Capture the cell that displays the provided text and extract its [X, Y] central coordinate. 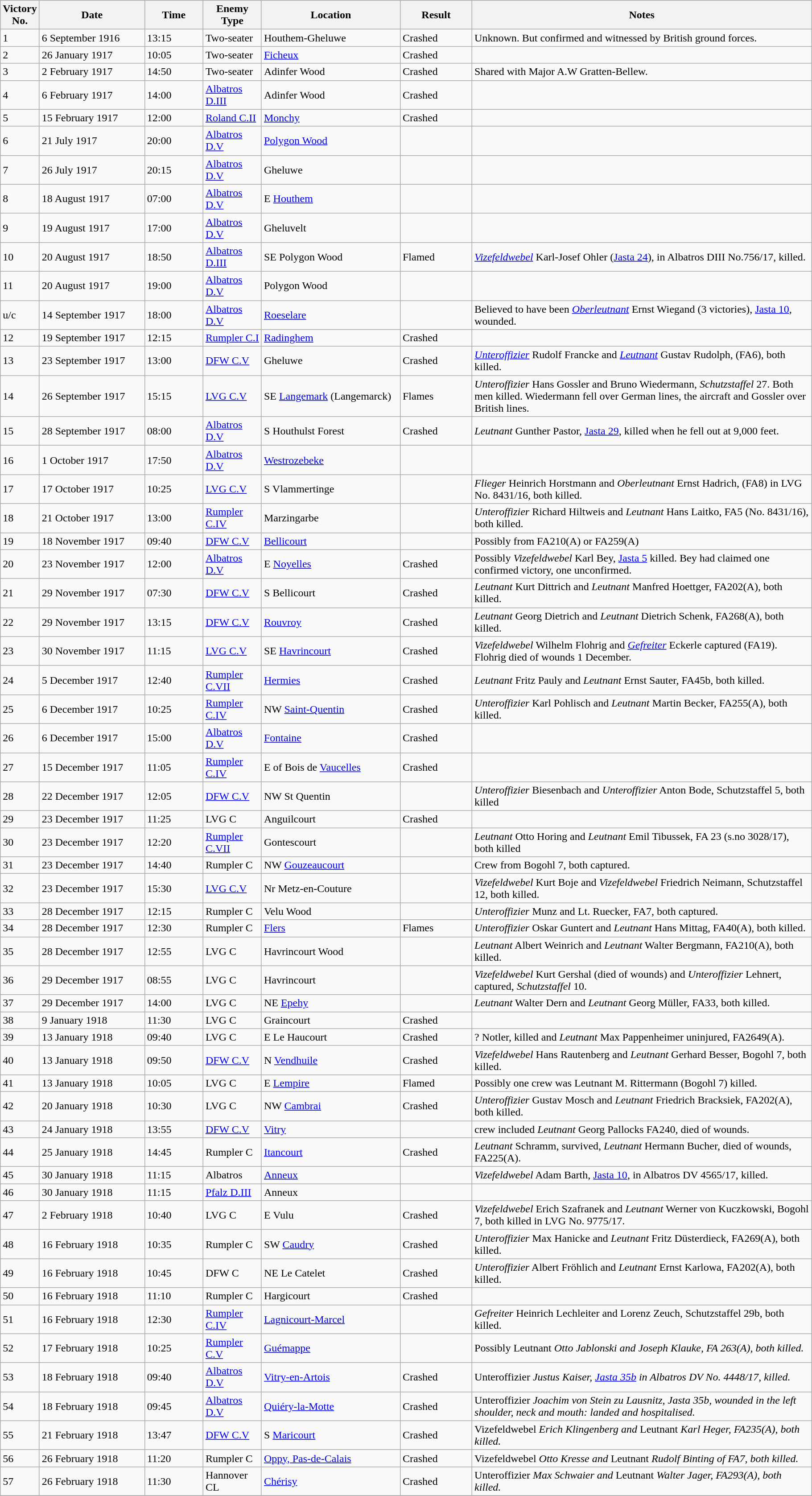
6 [20, 141]
Gheluvelt [331, 227]
S Vlammertinge [331, 489]
23 [20, 651]
Vizefeldwebel Hans Rautenberg and Leutnant Gerhard Besser, Bogohl 7, both killed. [642, 1060]
Unknown. But confirmed and witnessed by British ground forces. [642, 38]
NW Saint-Quentin [331, 709]
E Vulu [331, 1215]
Roland C.II [232, 118]
23 November 1917 [92, 564]
S Maricourt [331, 1435]
14:45 [174, 1153]
Lagnicourt-Marcel [331, 1319]
20:15 [174, 169]
Date [92, 15]
Victory No. [20, 15]
N Vendhuile [331, 1060]
14:50 [174, 72]
11:10 [174, 1296]
12:40 [174, 680]
20:00 [174, 141]
Believed to have been Oberleutnant Ernst Wiegand (3 victories), Jasta 10, wounded. [642, 315]
5 [20, 118]
7 [20, 169]
07:00 [174, 199]
Shared with Major A.W Gratten-Bellew. [642, 72]
1 [20, 38]
09:50 [174, 1060]
Hargicourt [331, 1296]
u/c [20, 315]
Possibly Leutnant Otto Jablonski and Joseph Klauke, FA 263(A), both killed. [642, 1348]
15 December 1917 [92, 767]
Monchy [331, 118]
15 [20, 431]
25 [20, 709]
Leutnant Albert Weinrich and Leutnant Walter Bergmann, FA210(A), both killed. [642, 951]
Bellicourt [331, 541]
35 [20, 951]
SE Havrincourt [331, 651]
24 [20, 680]
39 [20, 1037]
Possibly from FA210(A) or FA259(A) [642, 541]
Unteroffizier Rudolf Francke and Leutnant Gustav Rudolph, (FA6), both killed. [642, 361]
38 [20, 1020]
47 [20, 1215]
15 February 1917 [92, 118]
NW St Quentin [331, 797]
18:50 [174, 257]
Houthem-Gheluwe [331, 38]
9 [20, 227]
54 [20, 1406]
E Le Haucourt [331, 1037]
Vizefeldwebel Adam Barth, Jasta 10, in Albatros DV 4565/17, killed. [642, 1175]
19 [20, 541]
Vizefeldwebel Erich Klingenberg and Leutnant Karl Heger, FA235(A), both killed. [642, 1435]
Leutnant Fritz Pauly and Leutnant Ernst Sauter, FA45b, both killed. [642, 680]
36 [20, 980]
24 January 1918 [92, 1129]
Marzingarbe [331, 518]
Unteroffizier Max Schwaier and Leutnant Walter Jager, FA293(A), both killed. [642, 1481]
Leutnant Kurt Dittrich and Leutnant Manfred Hoettger, FA202(A), both killed. [642, 593]
48 [20, 1244]
SE Polygon Wood [331, 257]
5 December 1917 [92, 680]
Unteroffizier Oskar Guntert and Leutnant Hans Mittag, FA40(A), both killed. [642, 928]
Leutnant Gunther Pastor, Jasta 29, killed when he fell out at 9,000 feet. [642, 431]
Vizefeldwebel Wilhelm Flohrig and Gefreiter Eckerle captured (FA19). Flohrig died of wounds 1 December. [642, 651]
11:05 [174, 767]
Vizefeldwebel Otto Kresse and Leutnant Rudolf Binting of FA7, both killed. [642, 1458]
Fontaine [331, 738]
Vizefeldwebel Kurt Gershal (died of wounds) and Unteroffizier Lehnert, captured, Schutzstaffel 10. [642, 980]
Leutnant Georg Dietrich and Leutnant Dietrich Schenk, FA268(A), both killed. [642, 622]
46 [20, 1192]
43 [20, 1129]
21 [20, 593]
NE Le Catelet [331, 1273]
18:00 [174, 315]
Unteroffizier Karl Pohlisch and Leutnant Martin Becker, FA255(A), both killed. [642, 709]
17:50 [174, 460]
20 January 1918 [92, 1106]
55 [20, 1435]
8 [20, 199]
10:40 [174, 1215]
42 [20, 1106]
12:20 [174, 842]
13:47 [174, 1435]
Notes [642, 15]
44 [20, 1153]
E Houthem [331, 199]
19:00 [174, 285]
12 [20, 338]
Leutnant Schramm, survived, Leutnant Hermann Bucher, died of wounds, FA225(A). [642, 1153]
11:25 [174, 819]
6 February 1917 [92, 95]
Unteroffizier Richard Hiltweis and Leutnant Hans Laitko, FA5 (No. 8431/16), both killed. [642, 518]
NW Gouzeaucourt [331, 865]
Unteroffizier Munz and Lt. Ruecker, FA7, both captured. [642, 911]
SE Langemark (Langemarck) [331, 396]
30 November 1917 [92, 651]
E Noyelles [331, 564]
28 September 1917 [92, 431]
10:45 [174, 1273]
Pfalz D.III [232, 1192]
Vizefeldwebel Kurt Boje and Vizefeldwebel Friedrich Neimann, Schutzstaffel 12, both killed. [642, 889]
NW Cambrai [331, 1106]
Vitry-en-Artois [331, 1377]
Crew from Bogohl 7, both captured. [642, 865]
33 [20, 911]
19 September 1917 [92, 338]
23 September 1917 [92, 361]
NE Epehy [331, 1003]
14 September 1917 [92, 315]
Hermies [331, 680]
10:30 [174, 1106]
Velu Wood [331, 911]
34 [20, 928]
26 [20, 738]
Gontescourt [331, 842]
51 [20, 1319]
14 [20, 396]
07:30 [174, 593]
Time [174, 15]
Rumpler C.V [232, 1348]
Oppy, Pas-de-Calais [331, 1458]
26 September 1917 [92, 396]
Enemy Type [232, 15]
50 [20, 1296]
18 [20, 518]
15:30 [174, 889]
30 [20, 842]
Leutnant Walter Dern and Leutnant Georg Müller, FA33, both killed. [642, 1003]
10 [20, 257]
3 [20, 72]
Flers [331, 928]
Rumpler C.I [232, 338]
E of Bois de Vaucelles [331, 767]
6 September 1916 [92, 38]
12:55 [174, 951]
Hannover CL [232, 1481]
17:00 [174, 227]
Unteroffizier Justus Kaiser, Jasta 35b in Albatros DV No. 4448/17, killed. [642, 1377]
Unteroffizier Max Hanicke and Leutnant Fritz Düsterdieck, FA269(A), both killed. [642, 1244]
DFW C [232, 1273]
Itancourt [331, 1153]
26 January 1917 [92, 55]
53 [20, 1377]
26 July 1917 [92, 169]
17 [20, 489]
41 [20, 1083]
4 [20, 95]
19 August 1917 [92, 227]
15:00 [174, 738]
13 [20, 361]
Possibly one crew was Leutnant M. Rittermann (Bogohl 7) killed. [642, 1083]
2 February 1917 [92, 72]
11 [20, 285]
10:35 [174, 1244]
31 [20, 865]
S Houthulst Forest [331, 431]
14:40 [174, 865]
Havrincourt [331, 980]
E Lempire [331, 1083]
15:15 [174, 396]
21 February 1918 [92, 1435]
Ficheux [331, 55]
17 February 1918 [92, 1348]
Roeselare [331, 315]
2 February 1918 [92, 1215]
27 [20, 767]
32 [20, 889]
Albatros [232, 1175]
SW Caudry [331, 1244]
09:45 [174, 1406]
Result [436, 15]
Unteroffizier Albert Fröhlich and Leutnant Ernst Karlowa, FA202(A), both killed. [642, 1273]
Radinghem [331, 338]
37 [20, 1003]
21 July 1917 [92, 141]
1 October 1917 [92, 460]
Nr Metz-en-Couture [331, 889]
Vitry [331, 1129]
12:05 [174, 797]
45 [20, 1175]
Westrozebeke [331, 460]
9 January 1918 [92, 1020]
Location [331, 15]
Chérisy [331, 1481]
Unteroffizier Biesenbach and Unteroffizier Anton Bode, Schutzstaffel 5, both killed [642, 797]
49 [20, 1273]
52 [20, 1348]
Graincourt [331, 1020]
crew included Leutnant Georg Pallocks FA240, died of wounds. [642, 1129]
2 [20, 55]
21 October 1917 [92, 518]
11:20 [174, 1458]
25 January 1918 [92, 1153]
18 August 1917 [92, 199]
Leutnant Otto Horing and Leutnant Emil Tibussek, FA 23 (s.no 3028/17), both killed [642, 842]
22 [20, 622]
Unteroffizier Gustav Mosch and Leutnant Friedrich Bracksiek, FA202(A), both killed. [642, 1106]
22 December 1917 [92, 797]
17 October 1917 [92, 489]
Anguilcourt [331, 819]
S Bellicourt [331, 593]
08:00 [174, 431]
16 [20, 460]
? Notler, killed and Leutnant Max Pappenheimer uninjured, FA2649(A). [642, 1037]
40 [20, 1060]
18 November 1917 [92, 541]
56 [20, 1458]
57 [20, 1481]
13:55 [174, 1129]
Quiéry-la-Motte [331, 1406]
Gefreiter Heinrich Lechleiter and Lorenz Zeuch, Schutzstaffel 29b, both killed. [642, 1319]
Vizefeldwebel Karl-Josef Ohler (Jasta 24), in Albatros DIII No.756/17, killed. [642, 257]
Guémappe [331, 1348]
Rouvroy [331, 622]
28 [20, 797]
Havrincourt Wood [331, 951]
Unteroffizier Joachim von Stein zu Lausnitz, Jasta 35b, wounded in the left shoulder, neck and mouth: landed and hospitalised. [642, 1406]
Possibly Vizefeldwebel Karl Bey, Jasta 5 killed. Bey had claimed one confirmed victory, one unconfirmed. [642, 564]
20 [20, 564]
29 [20, 819]
Flieger Heinrich Horstmann and Oberleutnant Ernst Hadrich, (FA8) in LVG No. 8431/16, both killed. [642, 489]
08:55 [174, 980]
Vizefeldwebel Erich Szafranek and Leutnant Werner von Kuczkowski, Bogohl 7, both killed in LVG No. 9775/17. [642, 1215]
